Provide the [x, y] coordinate of the cell's center where the given text is located.  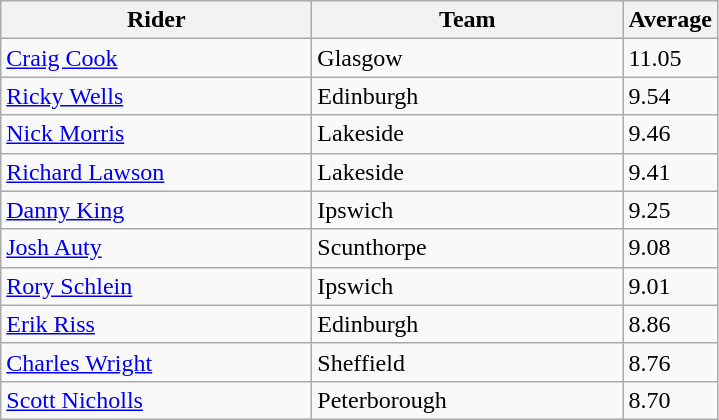
Ricky Wells [156, 96]
Scott Nicholls [156, 400]
Rory Schlein [156, 286]
Average [670, 20]
9.46 [670, 134]
9.54 [670, 96]
Nick Morris [156, 134]
Rider [156, 20]
8.70 [670, 400]
9.01 [670, 286]
9.08 [670, 248]
11.05 [670, 58]
Danny King [156, 210]
Sheffield [468, 362]
Craig Cook [156, 58]
8.76 [670, 362]
Glasgow [468, 58]
Josh Auty [156, 248]
9.41 [670, 172]
Charles Wright [156, 362]
Richard Lawson [156, 172]
8.86 [670, 324]
9.25 [670, 210]
Peterborough [468, 400]
Scunthorpe [468, 248]
Team [468, 20]
Erik Riss [156, 324]
